Pinpoint the cell where the given text exists, returning its [x, y] midpoint coordinate. 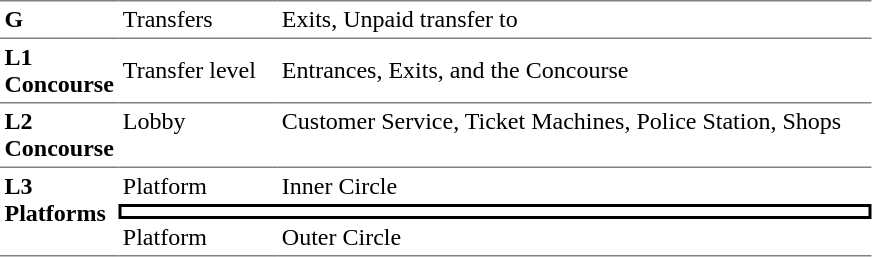
Outer Circle [574, 238]
G [59, 20]
Entrances, Exits, and the Concourse [574, 70]
Exits, Unpaid transfer to [574, 20]
L3Platforms [59, 212]
Inner Circle [574, 186]
Customer Service, Ticket Machines, Police Station, Shops [574, 135]
Lobby [198, 135]
Transfer level [198, 70]
Transfers [198, 20]
L1Concourse [59, 70]
L2Concourse [59, 135]
